From the cell containing the given text, extract its center point as [x, y] coordinate. 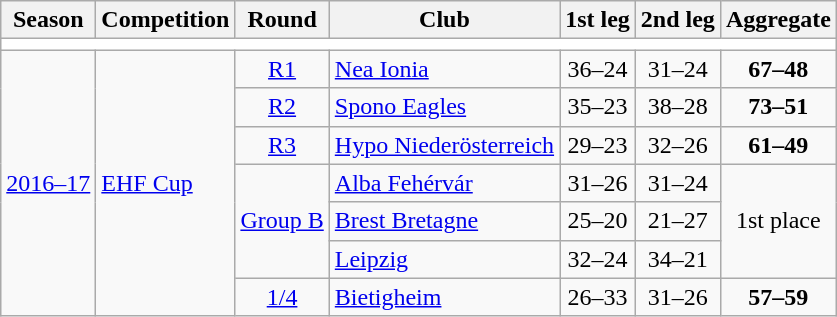
Hypo Niederösterreich [444, 145]
35–23 [598, 107]
36–24 [598, 69]
Group B [282, 221]
R1 [282, 69]
34–21 [678, 259]
R2 [282, 107]
Aggregate [778, 20]
67–48 [778, 69]
Competition [166, 20]
25–20 [598, 221]
21–27 [678, 221]
1st place [778, 221]
Round [282, 20]
Leipzig [444, 259]
29–23 [598, 145]
26–33 [598, 297]
Spono Eagles [444, 107]
38–28 [678, 107]
2016–17 [48, 183]
EHF Cup [166, 183]
Brest Bretagne [444, 221]
1st leg [598, 20]
Alba Fehérvár [444, 183]
Nea Ionia [444, 69]
2nd leg [678, 20]
61–49 [778, 145]
1/4 [282, 297]
73–51 [778, 107]
Club [444, 20]
32–26 [678, 145]
32–24 [598, 259]
Season [48, 20]
Bietigheim [444, 297]
R3 [282, 145]
57–59 [778, 297]
